Search for the cell housing the specified text and yield its (X, Y) center coordinate. 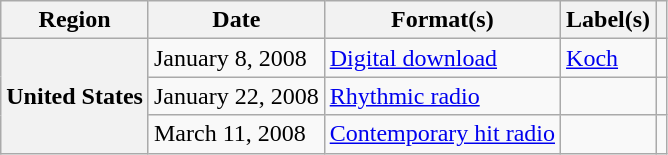
United States (75, 96)
Date (236, 20)
Rhythmic radio (442, 96)
January 8, 2008 (236, 58)
January 22, 2008 (236, 96)
Format(s) (442, 20)
Contemporary hit radio (442, 134)
Koch (608, 58)
Region (75, 20)
March 11, 2008 (236, 134)
Label(s) (608, 20)
Digital download (442, 58)
